Find where the given text appears and provide that cell's center as (X, Y) coordinate. 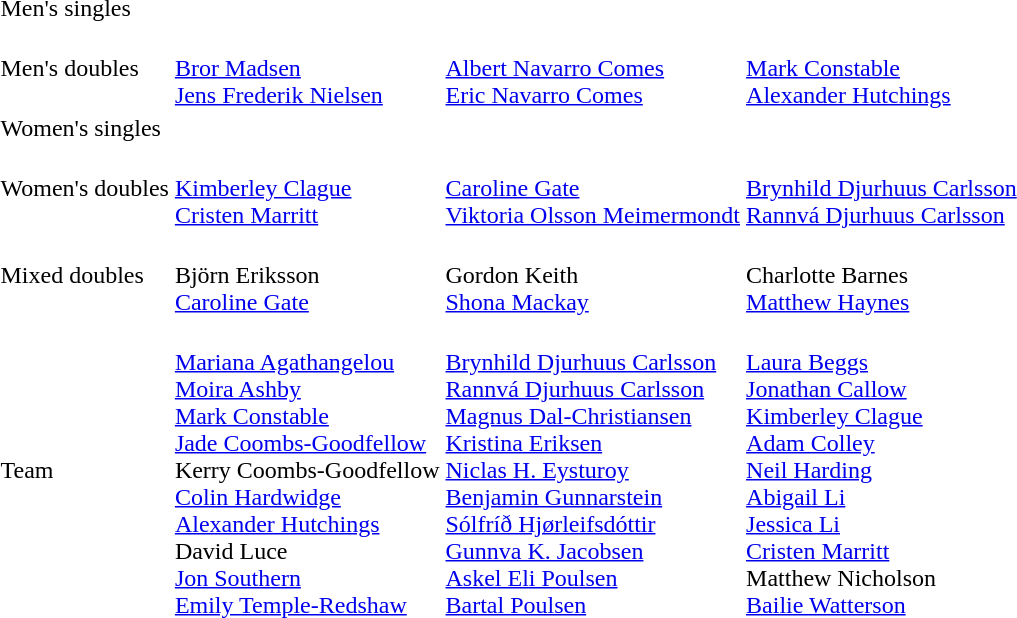
Kimberley ClagueCristen Marritt (307, 188)
Albert Navarro ComesEric Navarro Comes (593, 68)
Björn ErikssonCaroline Gate (307, 275)
Caroline GateViktoria Olsson Meimermondt (593, 188)
Gordon KeithShona Mackay (593, 275)
Bror MadsenJens Frederik Nielsen (307, 68)
